Extract the (x, y) coordinate from the center of the cell holding the provided text.  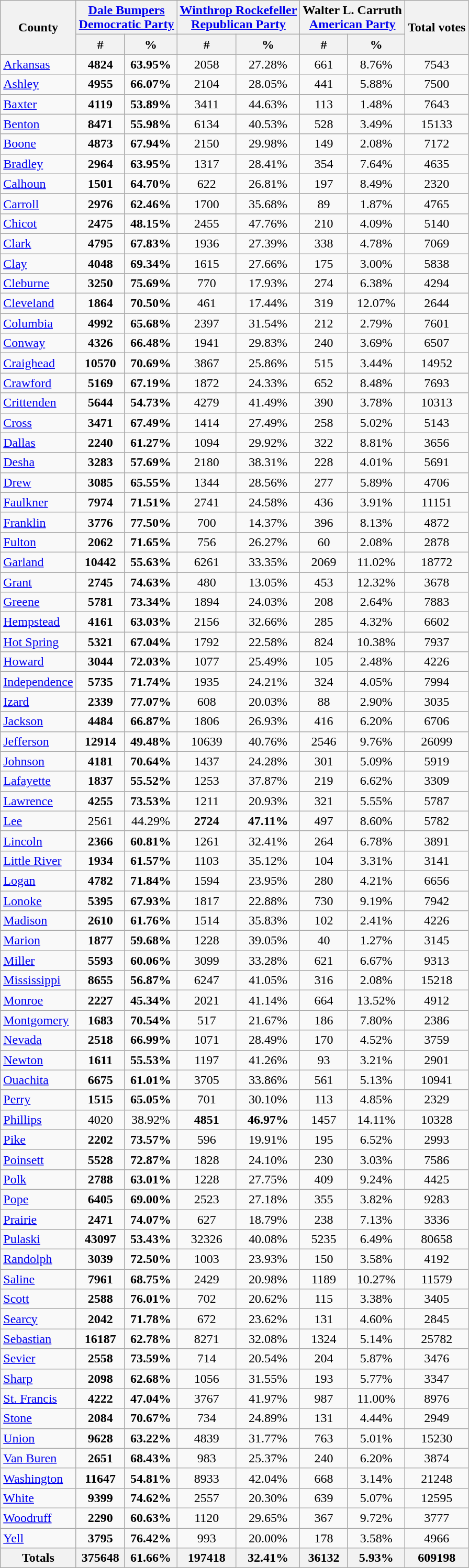
4425 (437, 1179)
170 (323, 1040)
608 (206, 702)
6656 (437, 881)
3795 (100, 1538)
67.04% (151, 642)
2150 (206, 144)
5.02% (376, 423)
5.89% (376, 482)
3.21% (376, 1060)
5140 (437, 223)
2227 (100, 1000)
6507 (437, 343)
3777 (437, 1518)
2845 (437, 1319)
Madison (38, 921)
5.09% (376, 761)
14.11% (376, 1120)
Clark (38, 243)
61.27% (151, 443)
6706 (437, 721)
26.81% (268, 184)
Columbia (38, 323)
3.31% (376, 861)
2878 (437, 542)
264 (323, 841)
25782 (437, 1339)
6.78% (376, 841)
197418 (206, 1558)
3405 (437, 1299)
1894 (206, 602)
3283 (100, 462)
10328 (437, 1120)
701 (206, 1100)
Newton (38, 1060)
6.52% (376, 1140)
5.77% (376, 1379)
28.56% (268, 482)
Grant (38, 582)
375648 (100, 1558)
20.62% (268, 1299)
7586 (437, 1159)
5.93% (376, 1558)
2084 (100, 1418)
3.00% (376, 263)
10313 (437, 403)
24.89% (268, 1418)
12.32% (376, 582)
3347 (437, 1379)
1189 (323, 1279)
Winthrop RockefellerRepublican Party (239, 18)
3085 (100, 482)
993 (206, 1538)
68.75% (151, 1279)
2455 (206, 223)
714 (206, 1359)
Lafayette (38, 781)
7069 (437, 243)
20.30% (268, 1498)
2518 (100, 1040)
Izard (38, 702)
7601 (437, 323)
3471 (100, 423)
8271 (206, 1339)
5691 (437, 462)
2588 (100, 1299)
40.53% (268, 124)
4.44% (376, 1418)
55.53% (151, 1060)
3099 (206, 961)
453 (323, 582)
77.07% (151, 702)
Johnson (38, 761)
770 (206, 284)
150 (323, 1259)
7543 (437, 64)
18772 (437, 562)
21.67% (268, 1020)
2042 (100, 1319)
89 (323, 204)
67.94% (151, 144)
3867 (206, 363)
County (38, 27)
47.04% (151, 1398)
Chicot (38, 223)
Lawrence (38, 801)
2397 (206, 323)
8.48% (376, 383)
Cleveland (38, 303)
22.88% (268, 900)
3039 (100, 1259)
441 (323, 84)
35.12% (268, 861)
Hot Spring (38, 642)
2366 (100, 841)
65.05% (151, 1100)
734 (206, 1418)
27.66% (268, 263)
Dallas (38, 443)
8.49% (376, 184)
27.75% (268, 1179)
Benton (38, 124)
2429 (206, 1279)
2475 (100, 223)
73.34% (151, 602)
2339 (100, 702)
3874 (437, 1458)
321 (323, 801)
St. Francis (38, 1398)
416 (323, 721)
20.93% (268, 801)
Miller (38, 961)
2290 (100, 1518)
3145 (437, 941)
3.14% (376, 1478)
2180 (206, 462)
30.10% (268, 1100)
461 (206, 303)
24.28% (268, 761)
4161 (100, 622)
197 (323, 184)
23.62% (268, 1319)
1515 (100, 1100)
29.92% (268, 443)
49.48% (151, 741)
409 (323, 1179)
7942 (437, 900)
1344 (206, 482)
11647 (100, 1478)
66.07% (151, 84)
5.88% (376, 84)
5.13% (376, 1080)
Perry (38, 1100)
1935 (206, 682)
Conway (38, 343)
3.82% (376, 1199)
2558 (100, 1359)
25.37% (268, 1458)
35.68% (268, 204)
1457 (323, 1120)
9628 (100, 1438)
7693 (437, 383)
70.69% (151, 363)
10570 (100, 363)
1514 (206, 921)
67.19% (151, 383)
4.01% (376, 462)
33.28% (268, 961)
69.00% (151, 1199)
24.58% (268, 502)
38.92% (151, 1120)
68.43% (151, 1458)
Faulkner (38, 502)
4635 (437, 164)
40 (323, 941)
31.77% (268, 1438)
7974 (100, 502)
6.62% (376, 781)
3044 (100, 662)
280 (323, 881)
5781 (100, 602)
21248 (437, 1478)
72.50% (151, 1259)
2557 (206, 1498)
1056 (206, 1379)
3141 (437, 861)
41.49% (268, 403)
Little River (38, 861)
9.24% (376, 1179)
Hempstead (38, 622)
Bradley (38, 164)
Calhoun (38, 184)
2976 (100, 204)
35.83% (268, 921)
61.66% (151, 1558)
1501 (100, 184)
27.28% (268, 64)
824 (323, 642)
6134 (206, 124)
668 (323, 1478)
27.18% (268, 1199)
31.54% (268, 323)
3705 (206, 1080)
Cleburne (38, 284)
56.87% (151, 980)
Clay (38, 263)
730 (323, 900)
22.58% (268, 642)
609198 (437, 1558)
24.33% (268, 383)
4.60% (376, 1319)
7500 (437, 84)
15133 (437, 124)
48.15% (151, 223)
8471 (100, 124)
Searcy (38, 1319)
1615 (206, 263)
Pulaski (38, 1239)
1941 (206, 343)
36132 (323, 1558)
4.21% (376, 881)
700 (206, 522)
53.43% (151, 1239)
497 (323, 821)
4851 (206, 1120)
9283 (437, 1199)
5.14% (376, 1339)
57.69% (151, 462)
32326 (206, 1239)
76.01% (151, 1299)
41.05% (268, 980)
76.42% (151, 1538)
2561 (100, 821)
Ashley (38, 84)
1103 (206, 861)
10941 (437, 1080)
1003 (206, 1259)
67.49% (151, 423)
104 (323, 861)
258 (323, 423)
44.29% (151, 821)
4795 (100, 243)
2471 (100, 1220)
46.97% (268, 1120)
77.50% (151, 522)
Drew (38, 482)
Yell (38, 1538)
32.66% (268, 622)
2523 (206, 1199)
28.49% (268, 1040)
60.81% (151, 841)
1817 (206, 900)
73.59% (151, 1359)
70.54% (151, 1020)
390 (323, 403)
1872 (206, 383)
983 (206, 1458)
1864 (100, 303)
41.26% (268, 1060)
Crawford (38, 383)
7.64% (376, 164)
4824 (100, 64)
596 (206, 1140)
3776 (100, 522)
4020 (100, 1120)
2104 (206, 84)
80658 (437, 1239)
7643 (437, 104)
1437 (206, 761)
228 (323, 462)
Independence (38, 682)
8.76% (376, 64)
8976 (437, 1398)
Franklin (38, 522)
1.87% (376, 204)
6261 (206, 562)
4048 (100, 263)
1071 (206, 1040)
25.49% (268, 662)
4839 (206, 1438)
5782 (437, 821)
Cross (38, 423)
3035 (437, 702)
9.72% (376, 1518)
319 (323, 303)
4955 (100, 84)
5169 (100, 383)
Sharp (38, 1379)
74.63% (151, 582)
Lee (38, 821)
24.03% (268, 602)
6602 (437, 622)
7172 (437, 144)
2788 (100, 1179)
274 (323, 284)
55.52% (151, 781)
338 (323, 243)
Logan (38, 881)
10.38% (376, 642)
6247 (206, 980)
622 (206, 184)
Van Buren (38, 1458)
2546 (323, 741)
1837 (100, 781)
5143 (437, 423)
63.22% (151, 1438)
15230 (437, 1438)
285 (323, 622)
Sebastian (38, 1339)
Nevada (38, 1040)
3678 (437, 582)
5593 (100, 961)
13.52% (376, 1000)
6.67% (376, 961)
11151 (437, 502)
639 (323, 1498)
4181 (100, 761)
2.48% (376, 662)
Stone (38, 1418)
71.84% (151, 881)
1324 (323, 1339)
88 (323, 702)
3476 (437, 1359)
621 (323, 961)
27.49% (268, 423)
Saline (38, 1279)
1077 (206, 662)
16187 (100, 1339)
65.55% (151, 482)
28.41% (268, 164)
28.05% (268, 84)
4222 (100, 1398)
20.03% (268, 702)
61.57% (151, 861)
5235 (323, 1239)
27.39% (268, 243)
210 (323, 223)
17.93% (268, 284)
5838 (437, 263)
4.32% (376, 622)
Phillips (38, 1120)
Randolph (38, 1259)
987 (323, 1398)
Scott (38, 1299)
4.85% (376, 1100)
70.64% (151, 761)
324 (323, 682)
39.05% (268, 941)
70.67% (151, 1418)
Jefferson (38, 741)
24.10% (268, 1159)
Walter L. CarruthAmerican Party (353, 18)
4119 (100, 104)
5644 (100, 403)
Marion (38, 941)
2724 (206, 821)
3411 (206, 104)
702 (206, 1299)
5.87% (376, 1359)
17.44% (268, 303)
Polk (38, 1179)
4706 (437, 482)
195 (323, 1140)
Mississippi (38, 980)
5528 (100, 1159)
2021 (206, 1000)
9.19% (376, 900)
20.98% (268, 1279)
4992 (100, 323)
2329 (437, 1100)
Lonoke (38, 900)
5395 (100, 900)
Pike (38, 1140)
1700 (206, 204)
1806 (206, 721)
3309 (437, 781)
33.35% (268, 562)
664 (323, 1000)
73.57% (151, 1140)
4966 (437, 1538)
1877 (100, 941)
Arkansas (38, 64)
25.86% (268, 363)
2386 (437, 1020)
4.78% (376, 243)
67.93% (151, 900)
4192 (437, 1259)
33.86% (268, 1080)
2062 (100, 542)
1594 (206, 881)
219 (323, 781)
11.00% (376, 1398)
277 (323, 482)
8.81% (376, 443)
4484 (100, 721)
72.03% (151, 662)
64.70% (151, 184)
74.07% (151, 1220)
4294 (437, 284)
763 (323, 1438)
24.21% (268, 682)
3.69% (376, 343)
Craighead (38, 363)
15218 (437, 980)
31.55% (268, 1379)
53.89% (151, 104)
69.34% (151, 263)
32.08% (268, 1339)
3759 (437, 1040)
3.78% (376, 403)
1317 (206, 164)
12914 (100, 741)
14.37% (268, 522)
301 (323, 761)
627 (206, 1220)
75.69% (151, 284)
2202 (100, 1140)
Sevier (38, 1359)
1.48% (376, 104)
517 (206, 1020)
4.52% (376, 1040)
Lincoln (38, 841)
1828 (206, 1159)
Montgomery (38, 1020)
71.65% (151, 542)
661 (323, 64)
14952 (437, 363)
45.34% (151, 1000)
62.68% (151, 1379)
Washington (38, 1478)
5.07% (376, 1498)
2745 (100, 582)
230 (323, 1159)
Totals (38, 1558)
204 (323, 1359)
672 (206, 1319)
40.76% (268, 741)
3336 (437, 1220)
1120 (206, 1518)
65.68% (151, 323)
193 (323, 1379)
316 (323, 980)
7883 (437, 602)
61.01% (151, 1080)
6.38% (376, 284)
26099 (437, 741)
18.79% (268, 1220)
4765 (437, 204)
White (38, 1498)
8655 (100, 980)
178 (323, 1538)
12.07% (376, 303)
41.14% (268, 1000)
105 (323, 662)
Greene (38, 602)
10.27% (376, 1279)
4873 (100, 144)
7937 (437, 642)
9313 (437, 961)
2.79% (376, 323)
Poinsett (38, 1159)
1261 (206, 841)
5735 (100, 682)
1611 (100, 1060)
23.95% (268, 881)
71.74% (151, 682)
1.27% (376, 941)
73.53% (151, 801)
13.05% (268, 582)
62.78% (151, 1339)
238 (323, 1220)
26.27% (268, 542)
396 (323, 522)
55.98% (151, 124)
19.91% (268, 1140)
2651 (100, 1458)
41.97% (268, 1398)
436 (323, 502)
2949 (437, 1418)
149 (323, 144)
102 (323, 921)
29.65% (268, 1518)
5.55% (376, 801)
2098 (100, 1379)
2644 (437, 303)
4912 (437, 1000)
2320 (437, 184)
Garland (38, 562)
Jackson (38, 721)
93 (323, 1060)
67.83% (151, 243)
62.46% (151, 204)
Boone (38, 144)
Ouachita (38, 1080)
60.63% (151, 1518)
3.44% (376, 363)
1211 (206, 801)
20.54% (268, 1359)
1934 (100, 861)
23.93% (268, 1259)
3.38% (376, 1299)
7.13% (376, 1220)
2240 (100, 443)
61.76% (151, 921)
4872 (437, 522)
8.13% (376, 522)
2069 (323, 562)
Howard (38, 662)
6675 (100, 1080)
3250 (100, 284)
Fulton (38, 542)
1094 (206, 443)
66.48% (151, 343)
515 (323, 363)
54.73% (151, 403)
528 (323, 124)
3891 (437, 841)
186 (323, 1020)
38.31% (268, 462)
60 (323, 542)
66.87% (151, 721)
29.83% (268, 343)
40.08% (268, 1239)
59.68% (151, 941)
6405 (100, 1199)
11579 (437, 1279)
5.01% (376, 1438)
71.51% (151, 502)
70.50% (151, 303)
1792 (206, 642)
175 (323, 263)
2964 (100, 164)
43097 (100, 1239)
4.09% (376, 223)
1414 (206, 423)
2058 (206, 64)
Prairie (38, 1220)
212 (323, 323)
Monroe (38, 1000)
60.06% (151, 961)
1683 (100, 1020)
44.63% (268, 104)
2901 (437, 1060)
2.90% (376, 702)
3.49% (376, 124)
71.78% (151, 1319)
9399 (100, 1498)
4279 (206, 403)
Woodruff (38, 1518)
29.98% (268, 144)
355 (323, 1199)
3656 (437, 443)
2741 (206, 502)
652 (323, 383)
26.93% (268, 721)
55.63% (151, 562)
1936 (206, 243)
5321 (100, 642)
4326 (100, 343)
8.60% (376, 821)
Carroll (38, 204)
367 (323, 1518)
2156 (206, 622)
Union (38, 1438)
1197 (206, 1060)
7.80% (376, 1020)
Total votes (437, 27)
561 (323, 1080)
8933 (206, 1478)
Baxter (38, 104)
354 (323, 164)
115 (323, 1299)
2.64% (376, 602)
2610 (100, 921)
Desha (38, 462)
3.03% (376, 1159)
322 (323, 443)
Pope (38, 1199)
208 (323, 602)
9.76% (376, 741)
54.81% (151, 1478)
7961 (100, 1279)
4255 (100, 801)
10442 (100, 562)
42.04% (268, 1478)
5787 (437, 801)
3.91% (376, 502)
72.87% (151, 1159)
11.02% (376, 562)
4782 (100, 881)
63.03% (151, 622)
66.99% (151, 1040)
3767 (206, 1398)
63.01% (151, 1179)
480 (206, 582)
20.00% (268, 1538)
Crittenden (38, 403)
Dale BumpersDemocratic Party (127, 18)
1253 (206, 781)
6.49% (376, 1239)
10639 (206, 741)
2993 (437, 1140)
2.41% (376, 921)
4.05% (376, 682)
7994 (437, 682)
12595 (437, 1498)
47.11% (268, 821)
5919 (437, 761)
74.62% (151, 1498)
756 (206, 542)
37.87% (268, 781)
47.76% (268, 223)
